Extract the (X, Y) coordinate from the center of the cell holding the provided text.  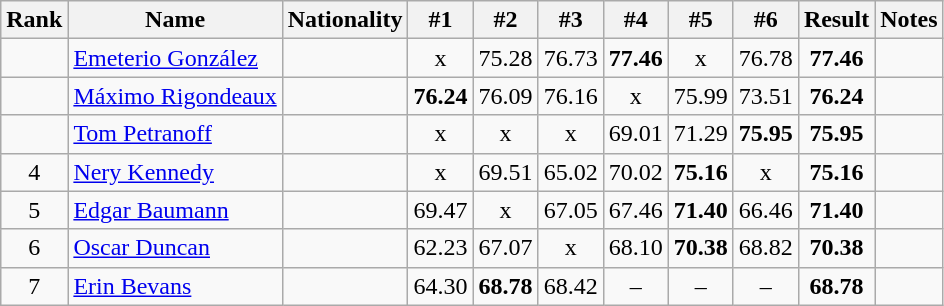
Rank (34, 20)
75.28 (506, 58)
65.02 (570, 172)
4 (34, 172)
70.02 (636, 172)
76.09 (506, 96)
Emeterio González (175, 58)
76.16 (570, 96)
#3 (570, 20)
67.07 (506, 248)
#4 (636, 20)
Edgar Baumann (175, 210)
6 (34, 248)
64.30 (440, 286)
71.29 (700, 134)
Oscar Duncan (175, 248)
5 (34, 210)
Nationality (345, 20)
62.23 (440, 248)
Máximo Rigondeaux (175, 96)
#5 (700, 20)
Tom Petranoff (175, 134)
7 (34, 286)
69.51 (506, 172)
67.05 (570, 210)
73.51 (766, 96)
Name (175, 20)
69.01 (636, 134)
68.82 (766, 248)
#2 (506, 20)
Notes (909, 20)
#1 (440, 20)
66.46 (766, 210)
#6 (766, 20)
Result (836, 20)
68.10 (636, 248)
76.78 (766, 58)
Erin Bevans (175, 286)
75.99 (700, 96)
67.46 (636, 210)
68.42 (570, 286)
69.47 (440, 210)
Nery Kennedy (175, 172)
76.73 (570, 58)
